Pinpoint the cell where the given text exists, returning its (X, Y) midpoint coordinate. 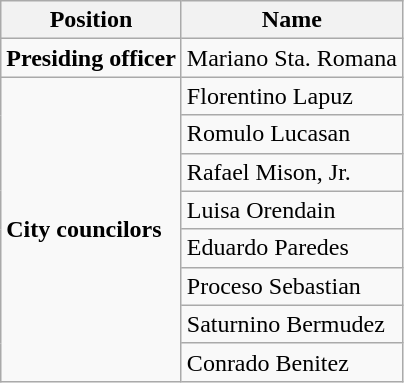
Saturnino Bermudez (292, 324)
Romulo Lucasan (292, 134)
Luisa Orendain (292, 210)
Eduardo Paredes (292, 248)
City councilors (92, 229)
Name (292, 20)
Florentino Lapuz (292, 96)
Proceso Sebastian (292, 286)
Mariano Sta. Romana (292, 58)
Conrado Benitez (292, 362)
Position (92, 20)
Presiding officer (92, 58)
Rafael Mison, Jr. (292, 172)
